From the cell containing the given text, extract its center point as [X, Y] coordinate. 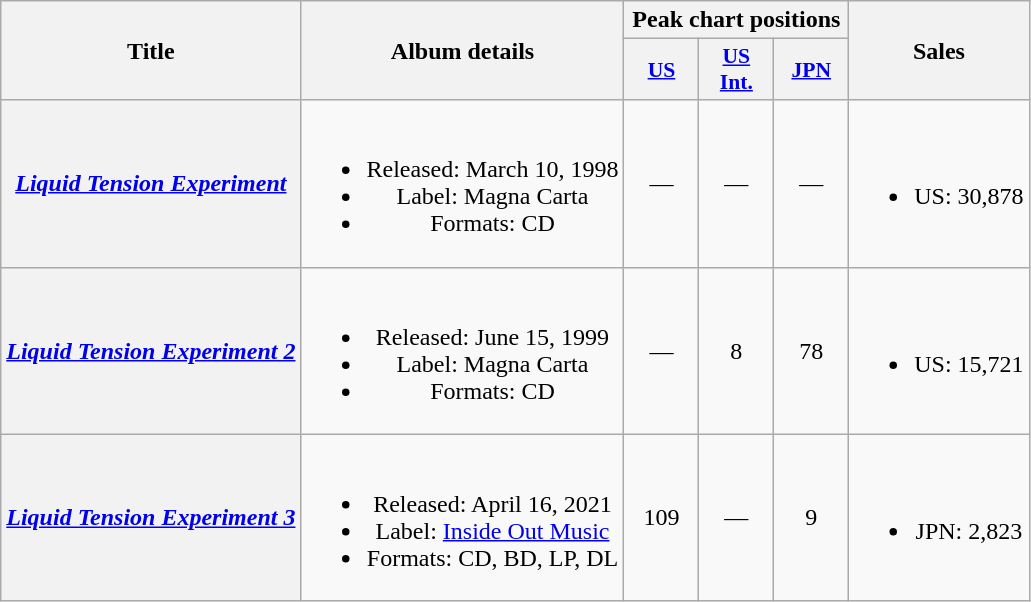
Title [151, 50]
Released: June 15, 1999Label: Magna CartaFormats: CD [462, 350]
US: 30,878 [939, 184]
Liquid Tension Experiment 2 [151, 350]
Album details [462, 50]
JPN: 2,823 [939, 518]
8 [736, 350]
US Int. [736, 70]
JPN [812, 70]
9 [812, 518]
Peak chart positions [736, 20]
Released: April 16, 2021Label: Inside Out MusicFormats: CD, BD, LP, DL [462, 518]
Sales [939, 50]
109 [662, 518]
US: 15,721 [939, 350]
US [662, 70]
Released: March 10, 1998Label: Magna CartaFormats: CD [462, 184]
78 [812, 350]
Liquid Tension Experiment 3 [151, 518]
Liquid Tension Experiment [151, 184]
